Output the [x, y] coordinate of the center of the cell containing the given text.  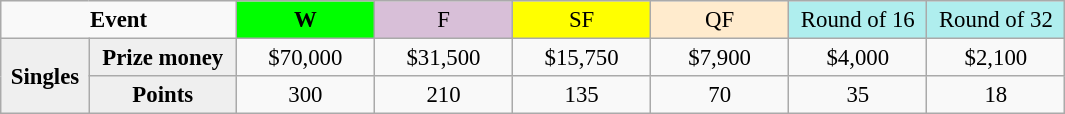
$7,900 [720, 58]
Event [119, 20]
210 [443, 95]
70 [720, 95]
$2,100 [996, 58]
$70,000 [305, 58]
QF [720, 20]
W [305, 20]
Singles [45, 76]
$15,750 [582, 58]
300 [305, 95]
Prize money [162, 58]
SF [582, 20]
Round of 16 [858, 20]
Points [162, 95]
F [443, 20]
135 [582, 95]
35 [858, 95]
18 [996, 95]
Round of 32 [996, 20]
$4,000 [858, 58]
$31,500 [443, 58]
